Identify which cell holds the provided text, then report its (X, Y) central coordinate. 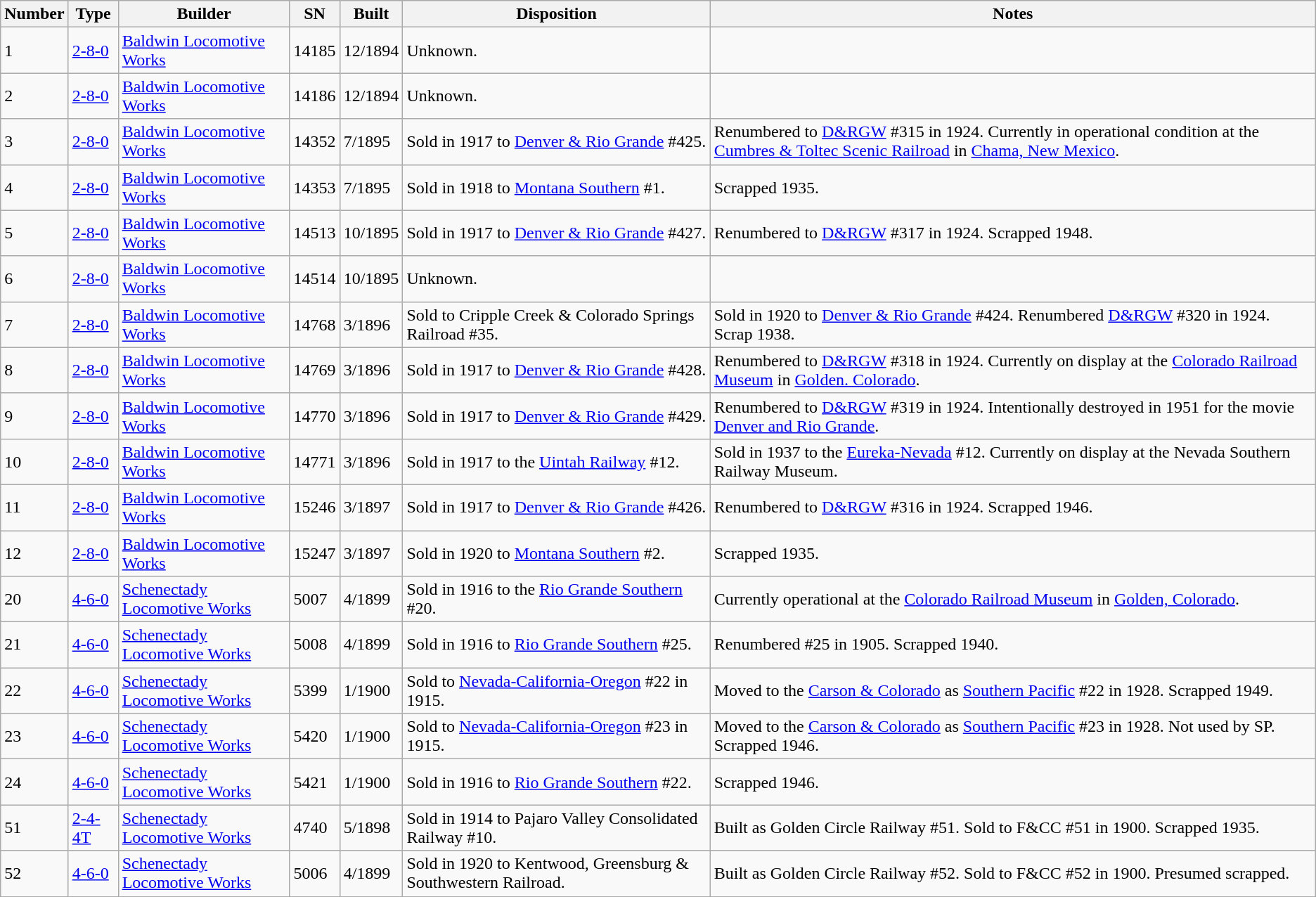
6 (34, 278)
Moved to the Carson & Colorado as Southern Pacific #23 in 1928. Not used by SP. Scrapped 1946. (1012, 737)
Renumbered #25 in 1905. Scrapped 1940. (1012, 645)
Renumbered to D&RGW #317 in 1924. Scrapped 1948. (1012, 233)
Built as Golden Circle Railway #52. Sold to F&CC #52 in 1900. Presumed scrapped. (1012, 873)
Built (371, 14)
14186 (315, 96)
22 (34, 690)
5421 (315, 782)
4740 (315, 828)
5007 (315, 599)
8 (34, 370)
2 (34, 96)
5/1898 (371, 828)
15247 (315, 553)
Currently operational at the Colorado Railroad Museum in Golden, Colorado. (1012, 599)
3 (34, 142)
14352 (315, 142)
Sold in 1914 to Pajaro Valley Consolidated Railway #10. (557, 828)
Sold in 1937 to the Eureka-Nevada #12. Currently on display at the Nevada Southern Railway Museum. (1012, 461)
14771 (315, 461)
14770 (315, 416)
Sold in 1916 to Rio Grande Southern #25. (557, 645)
51 (34, 828)
14514 (315, 278)
Sold in 1916 to Rio Grande Southern #22. (557, 782)
Renumbered to D&RGW #315 in 1924. Currently in operational condition at the Cumbres & Toltec Scenic Railroad in Chama, New Mexico. (1012, 142)
Moved to the Carson & Colorado as Southern Pacific #22 in 1928. Scrapped 1949. (1012, 690)
5006 (315, 873)
2-4-4T (93, 828)
14768 (315, 325)
7 (34, 325)
14769 (315, 370)
Sold in 1917 to the Uintah Railway #12. (557, 461)
Sold in 1917 to Denver & Rio Grande #427. (557, 233)
52 (34, 873)
5008 (315, 645)
Built as Golden Circle Railway #51. Sold to F&CC #51 in 1900. Scrapped 1935. (1012, 828)
12 (34, 553)
21 (34, 645)
15246 (315, 508)
14513 (315, 233)
Sold in 1920 to Denver & Rio Grande #424. Renumbered D&RGW #320 in 1924. Scrap 1938. (1012, 325)
4 (34, 187)
Sold in 1917 to Denver & Rio Grande #426. (557, 508)
Sold in 1917 to Denver & Rio Grande #425. (557, 142)
Sold in 1917 to Denver & Rio Grande #428. (557, 370)
Sold to Cripple Creek & Colorado Springs Railroad #35. (557, 325)
Sold in 1916 to the Rio Grande Southern #20. (557, 599)
Renumbered to D&RGW #318 in 1924. Currently on display at the Colorado Railroad Museum in Golden. Colorado. (1012, 370)
Scrapped 1946. (1012, 782)
23 (34, 737)
5399 (315, 690)
20 (34, 599)
Renumbered to D&RGW #319 in 1924. Intentionally destroyed in 1951 for the movie Denver and Rio Grande. (1012, 416)
Sold to Nevada-California-Oregon #23 in 1915. (557, 737)
Builder (204, 14)
Notes (1012, 14)
Sold in 1917 to Denver & Rio Grande #429. (557, 416)
Disposition (557, 14)
Type (93, 14)
Renumbered to D&RGW #316 in 1924. Scrapped 1946. (1012, 508)
5420 (315, 737)
11 (34, 508)
24 (34, 782)
9 (34, 416)
SN (315, 14)
10 (34, 461)
Number (34, 14)
14353 (315, 187)
1 (34, 51)
Sold in 1918 to Montana Southern #1. (557, 187)
14185 (315, 51)
Sold in 1920 to Kentwood, Greensburg & Southwestern Railroad. (557, 873)
5 (34, 233)
Sold to Nevada-California-Oregon #22 in 1915. (557, 690)
Sold in 1920 to Montana Southern #2. (557, 553)
